Locate the cell with the specified text and output its (X, Y) center coordinate. 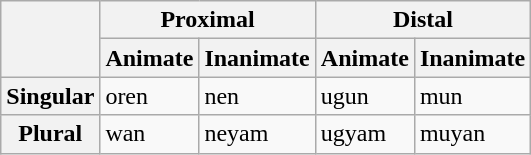
Plural (50, 134)
muyan (472, 134)
Proximal (208, 20)
Singular (50, 96)
nen (257, 96)
Distal (422, 20)
oren (150, 96)
mun (472, 96)
wan (150, 134)
ugyam (364, 134)
neyam (257, 134)
ugun (364, 96)
